Detect which cell encompasses the target text, then output its [x, y] center coordinate. 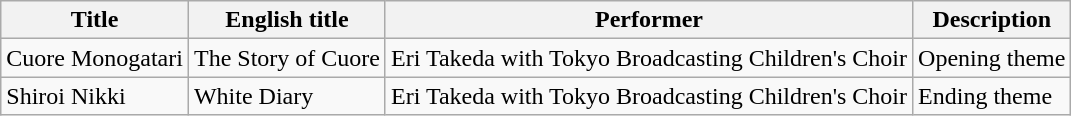
Shiroi Nikki [95, 96]
Description [992, 20]
English title [286, 20]
Opening theme [992, 58]
The Story of Cuore [286, 58]
White Diary [286, 96]
Title [95, 20]
Cuore Monogatari [95, 58]
Performer [648, 20]
Ending theme [992, 96]
